Output the [x, y] coordinate of the center of the cell containing the given text.  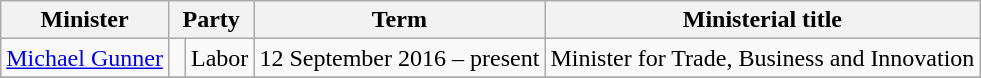
Term [400, 20]
Minister for Trade, Business and Innovation [762, 58]
Minister [85, 20]
12 September 2016 – present [400, 58]
Labor [219, 58]
Michael Gunner [85, 58]
Ministerial title [762, 20]
Party [210, 20]
